Determine the [x, y] coordinate at the center of the cell enclosing the given text.  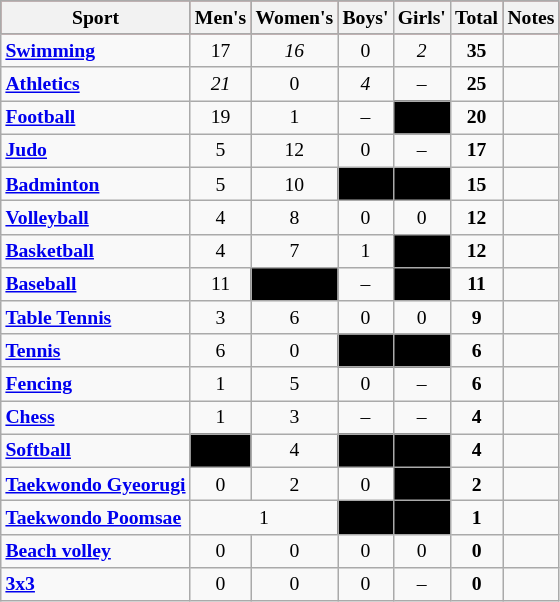
Boys' [366, 18]
Notes [531, 18]
9 [476, 318]
Basketball [96, 250]
21 [220, 84]
Men's [220, 18]
Tennis [96, 350]
Football [96, 118]
Badminton [96, 184]
10 [294, 184]
Volleyball [96, 218]
19 [220, 118]
16 [294, 50]
Swimming [96, 50]
Softball [96, 450]
Chess [96, 418]
Baseball [96, 284]
20 [476, 118]
Taekwondo Poomsae [96, 518]
Beach volley [96, 550]
15 [476, 184]
Women's [294, 18]
8 [294, 218]
Total [476, 18]
Sport [96, 18]
Fencing [96, 384]
Athletics [96, 84]
7 [294, 250]
Taekwondo Gyeorugi [96, 484]
3x3 [96, 584]
Judo [96, 150]
Table Tennis [96, 318]
Girls' [422, 18]
35 [476, 50]
25 [476, 84]
